Return (x, y) of the center of cell containing provided text 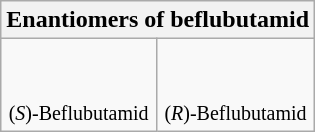
(S)-Beflubutamid (79, 85)
(R)-Beflubutamid (235, 85)
Enantiomers of beflubutamid (158, 20)
